Extract the [x, y] coordinate from the center of the cell holding the provided text.  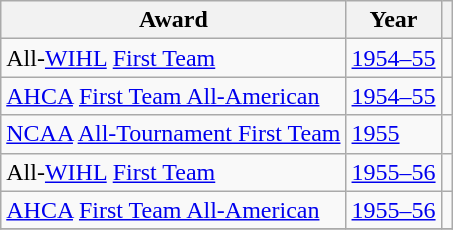
Year [394, 20]
NCAA All-Tournament First Team [174, 134]
Award [174, 20]
1955 [394, 134]
